Determine the [X, Y] coordinate at the center of the cell enclosing the given text.  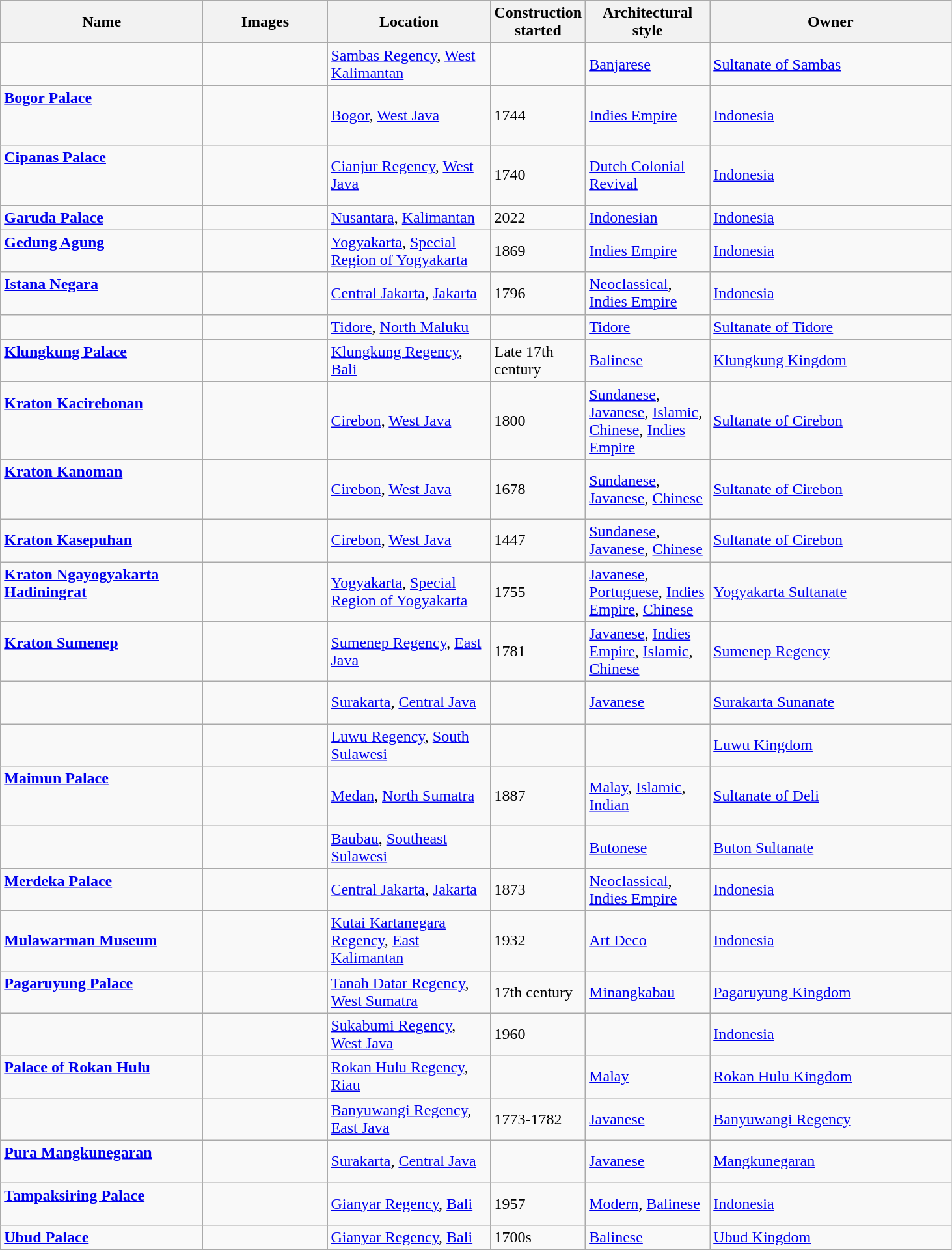
Klungkung Regency, Bali [409, 361]
1755 [538, 591]
Mulawarman Museum [102, 941]
17th century [538, 992]
Tanah Datar Regency, West Sumatra [409, 992]
1740 [538, 175]
Kraton Kasepuhan [102, 540]
Sultanate of Sambas [830, 64]
Kraton Kacirebonan [102, 421]
1800 [538, 421]
Merdeka Palace [102, 889]
Architectural style [648, 22]
Bogor Palace [102, 115]
Pura Mangkunegaran [102, 1161]
Javanese, Indies Empire, Islamic, Chinese [648, 652]
Pagaruyung Palace [102, 992]
Banjarese [648, 64]
Sumenep Regency [830, 652]
Banyuwangi Regency [830, 1118]
Late 17th century [538, 361]
Sukabumi Regency, West Java [409, 1034]
Dutch Colonial Revival [648, 175]
1781 [538, 652]
Indonesian [648, 217]
1957 [538, 1203]
Sultanate of Deli [830, 796]
Malay, Islamic, Indian [648, 796]
Kutai Kartanegara Regency, East Kalimantan [409, 941]
Sambas Regency, West Kalimantan [409, 64]
Ubud Palace [102, 1237]
Luwu Kingdom [830, 745]
Kraton Ngayogyakarta Hadiningrat [102, 591]
Sundanese, Javanese, Islamic, Chinese, Indies Empire [648, 421]
Modern, Balinese [648, 1203]
Garuda Palace [102, 217]
1700s [538, 1237]
Sumenep Regency, East Java [409, 652]
Minangkabau [648, 992]
Construction started [538, 22]
Rokan Hulu Kingdom [830, 1077]
2022 [538, 217]
Kraton Sumenep [102, 652]
Owner [830, 22]
Maimun Palace [102, 796]
Gedung Agung [102, 251]
1447 [538, 540]
Javanese, Portuguese, Indies Empire, Chinese [648, 591]
Pagaruyung Kingdom [830, 992]
Tidore, North Maluku [409, 327]
Kraton Kanoman [102, 489]
Luwu Regency, South Sulawesi [409, 745]
Nusantara, Kalimantan [409, 217]
Name [102, 22]
Yogyakarta Sultanate [830, 591]
Malay [648, 1077]
Klungkung Kingdom [830, 361]
1678 [538, 489]
Tampaksiring Palace [102, 1203]
1960 [538, 1034]
Cianjur Regency, West Java [409, 175]
1887 [538, 796]
Images [265, 22]
1932 [538, 941]
Klungkung Palace [102, 361]
Cipanas Palace [102, 175]
Istana Negara [102, 293]
1773-1782 [538, 1118]
Banyuwangi Regency, East Java [409, 1118]
Palace of Rokan Hulu [102, 1077]
1869 [538, 251]
Surakarta Sunanate [830, 703]
Medan, North Sumatra [409, 796]
1796 [538, 293]
Location [409, 22]
Tidore [648, 327]
Butonese [648, 848]
Sultanate of Tidore [830, 327]
1744 [538, 115]
Art Deco [648, 941]
Mangkunegaran [830, 1161]
1873 [538, 889]
Ubud Kingdom [830, 1237]
Baubau, Southeast Sulawesi [409, 848]
Bogor, West Java [409, 115]
Buton Sultanate [830, 848]
Rokan Hulu Regency, Riau [409, 1077]
